Return [X, Y] of the center of cell containing provided text 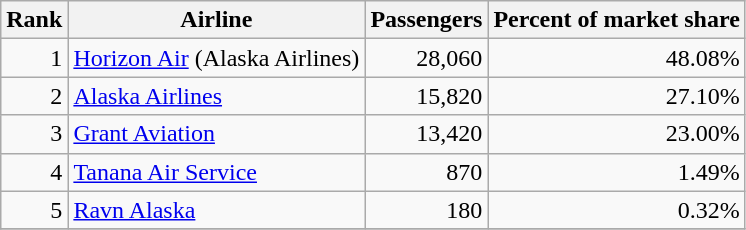
Airline [216, 20]
Passengers [426, 20]
180 [426, 210]
1.49% [616, 172]
870 [426, 172]
23.00% [616, 134]
Alaska Airlines [216, 96]
Rank [34, 20]
Percent of market share [616, 20]
13,420 [426, 134]
4 [34, 172]
3 [34, 134]
2 [34, 96]
5 [34, 210]
15,820 [426, 96]
Tanana Air Service [216, 172]
28,060 [426, 58]
0.32% [616, 210]
Grant Aviation [216, 134]
1 [34, 58]
Horizon Air (Alaska Airlines) [216, 58]
27.10% [616, 96]
Ravn Alaska [216, 210]
48.08% [616, 58]
